Find where the given text appears and provide that cell's center as (X, Y) coordinate. 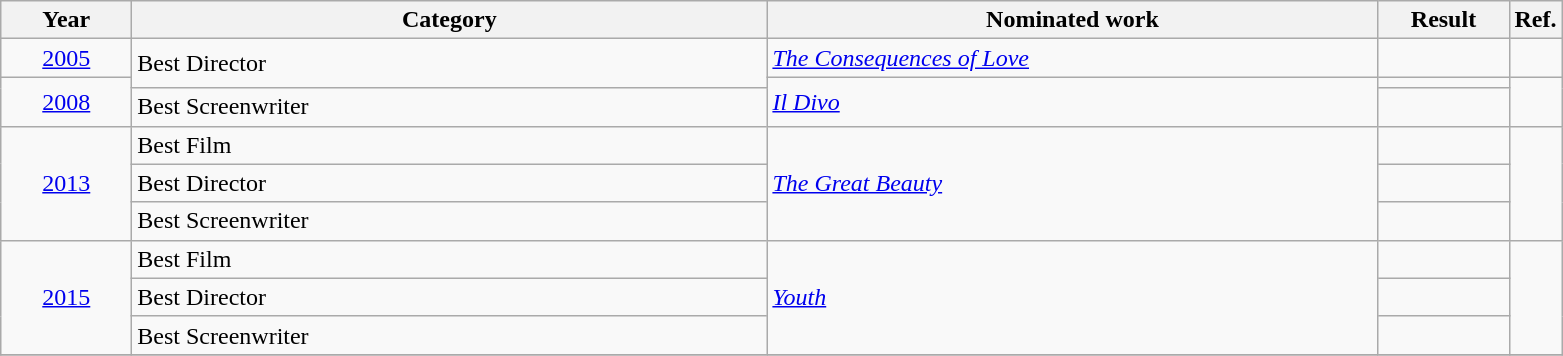
Youth (1072, 297)
Nominated work (1072, 20)
Year (66, 20)
The Consequences of Love (1072, 58)
2013 (66, 183)
2008 (66, 102)
Il Divo (1072, 102)
2015 (66, 297)
Result (1444, 20)
The Great Beauty (1072, 183)
Ref. (1536, 20)
2005 (66, 58)
Category (450, 20)
